Find where the given text appears and provide that cell's center as (x, y) coordinate. 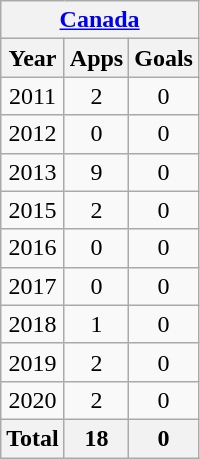
9 (96, 172)
1 (96, 324)
Canada (100, 20)
2013 (33, 172)
18 (96, 438)
2011 (33, 96)
2017 (33, 286)
2020 (33, 400)
Goals (164, 58)
2018 (33, 324)
Year (33, 58)
2016 (33, 248)
Apps (96, 58)
2012 (33, 134)
Total (33, 438)
2019 (33, 362)
2015 (33, 210)
